For the text-containing cell, return its midpoint in (X, Y) coordinate format. 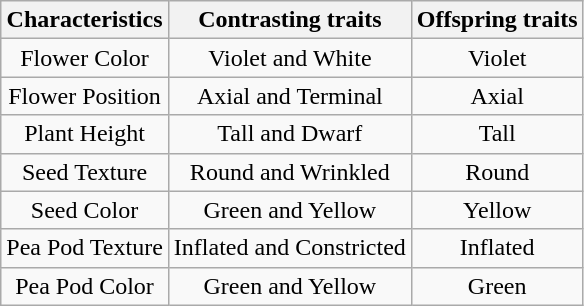
Axial and Terminal (290, 96)
Flower Position (85, 96)
Inflated and Constricted (290, 248)
Seed Texture (85, 172)
Violet and White (290, 58)
Round (497, 172)
Flower Color (85, 58)
Characteristics (85, 20)
Plant Height (85, 134)
Violet (497, 58)
Round and Wrinkled (290, 172)
Contrasting traits (290, 20)
Yellow (497, 210)
Seed Color (85, 210)
Offspring traits (497, 20)
Green (497, 286)
Tall and Dwarf (290, 134)
Tall (497, 134)
Axial (497, 96)
Inflated (497, 248)
Pea Pod Texture (85, 248)
Pea Pod Color (85, 286)
